Extract the (x, y) coordinate from the center of the cell holding the provided text.  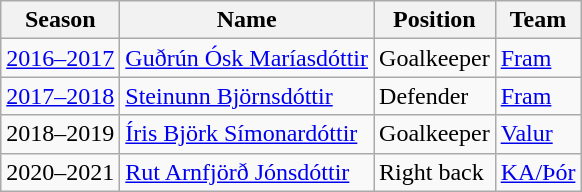
Position (435, 20)
KA/Þór (538, 172)
2020–2021 (60, 172)
Season (60, 20)
Steinunn Björnsdóttir (247, 96)
Defender (435, 96)
2017–2018 (60, 96)
Guðrún Ósk Maríasdóttir (247, 58)
Rut Arnfjörð Jónsdóttir (247, 172)
Íris Björk Símonardóttir (247, 134)
2018–2019 (60, 134)
Right back (435, 172)
Valur (538, 134)
2016–2017 (60, 58)
Team (538, 20)
Name (247, 20)
